Locate the cell with the specified text and output its [x, y] center coordinate. 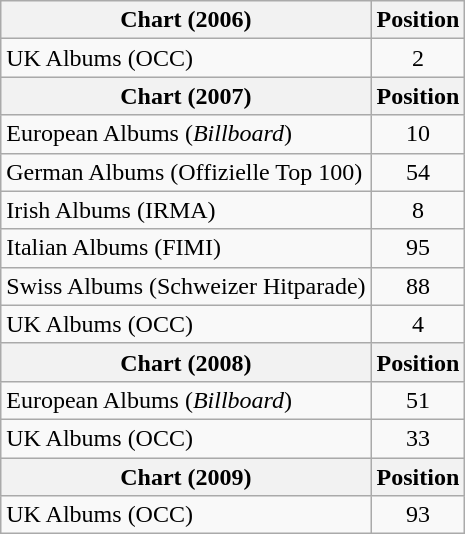
88 [418, 286]
8 [418, 210]
33 [418, 438]
4 [418, 324]
Irish Albums (IRMA) [186, 210]
German Albums (Offizielle Top 100) [186, 172]
Swiss Albums (Schweizer Hitparade) [186, 286]
2 [418, 58]
54 [418, 172]
Chart (2007) [186, 96]
Chart (2008) [186, 362]
95 [418, 248]
Chart (2006) [186, 20]
10 [418, 134]
51 [418, 400]
Chart (2009) [186, 477]
Italian Albums (FIMI) [186, 248]
93 [418, 515]
